Return the (X, Y) coordinate for the center point of the cell that contains the specified text.  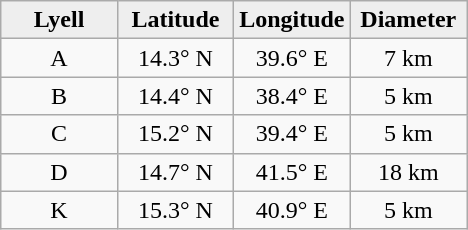
14.7° N (175, 172)
Diameter (408, 20)
39.6° E (292, 58)
Lyell (59, 20)
41.5° E (292, 172)
15.3° N (175, 210)
14.4° N (175, 96)
B (59, 96)
A (59, 58)
18 km (408, 172)
14.3° N (175, 58)
38.4° E (292, 96)
39.4° E (292, 134)
7 km (408, 58)
Longitude (292, 20)
K (59, 210)
C (59, 134)
Latitude (175, 20)
40.9° E (292, 210)
D (59, 172)
15.2° N (175, 134)
